For the text-containing cell, return its midpoint in (X, Y) coordinate format. 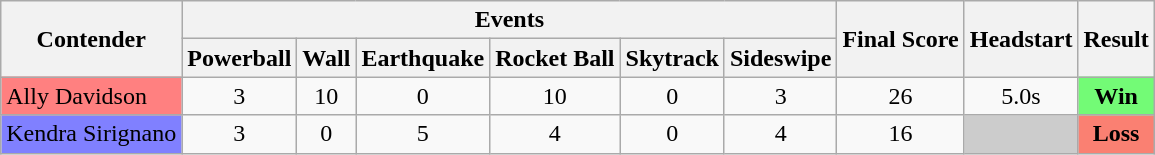
Headstart (1021, 39)
Final Score (900, 39)
5 (423, 134)
Win (1116, 96)
Skytrack (672, 58)
Earthquake (423, 58)
Result (1116, 39)
Powerball (240, 58)
16 (900, 134)
Wall (326, 58)
Kendra Sirignano (92, 134)
Rocket Ball (555, 58)
Events (510, 20)
Sideswipe (780, 58)
Ally Davidson (92, 96)
26 (900, 96)
Contender (92, 39)
5.0s (1021, 96)
Loss (1116, 134)
